Identify which cell holds the provided text, then report its (X, Y) central coordinate. 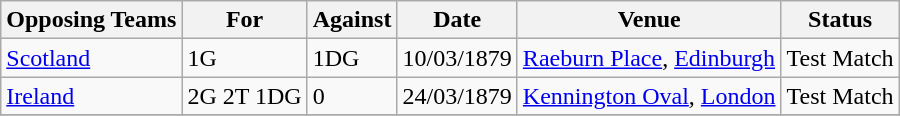
Venue (649, 20)
24/03/1879 (457, 96)
1G (244, 58)
0 (352, 96)
Scotland (92, 58)
Ireland (92, 96)
10/03/1879 (457, 58)
Against (352, 20)
1DG (352, 58)
Kennington Oval, London (649, 96)
For (244, 20)
Raeburn Place, Edinburgh (649, 58)
Status (840, 20)
2G 2T 1DG (244, 96)
Opposing Teams (92, 20)
Date (457, 20)
